Search for the cell housing the specified text and yield its (X, Y) center coordinate. 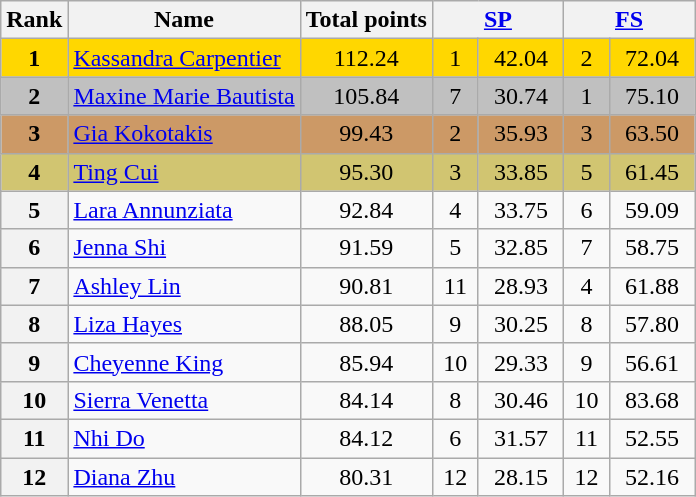
30.46 (520, 400)
Cheyenne King (184, 362)
28.93 (520, 286)
61.45 (652, 172)
28.15 (520, 477)
Ashley Lin (184, 286)
52.16 (652, 477)
31.57 (520, 438)
Total points (366, 20)
32.85 (520, 248)
Gia Kokotakis (184, 134)
59.09 (652, 210)
30.74 (520, 96)
Rank (34, 20)
92.84 (366, 210)
Diana Zhu (184, 477)
85.94 (366, 362)
Maxine Marie Bautista (184, 96)
80.31 (366, 477)
95.30 (366, 172)
63.50 (652, 134)
57.80 (652, 324)
Jenna Shi (184, 248)
33.85 (520, 172)
56.61 (652, 362)
Nhi Do (184, 438)
75.10 (652, 96)
61.88 (652, 286)
FS (628, 20)
52.55 (652, 438)
112.24 (366, 58)
Sierra Venetta (184, 400)
84.14 (366, 400)
29.33 (520, 362)
91.59 (366, 248)
Lara Annunziata (184, 210)
99.43 (366, 134)
SP (498, 20)
58.75 (652, 248)
105.84 (366, 96)
Ting Cui (184, 172)
42.04 (520, 58)
Kassandra Carpentier (184, 58)
35.93 (520, 134)
88.05 (366, 324)
83.68 (652, 400)
30.25 (520, 324)
72.04 (652, 58)
Liza Hayes (184, 324)
Name (184, 20)
84.12 (366, 438)
33.75 (520, 210)
90.81 (366, 286)
